Return the [x, y] coordinate for the center point of the cell that contains the specified text.  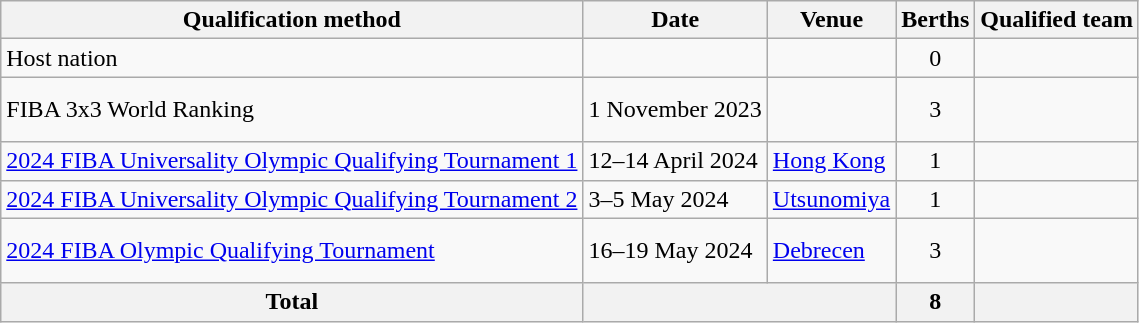
2024 FIBA Universality Olympic Qualifying Tournament 2 [292, 199]
0 [936, 58]
2024 FIBA Universality Olympic Qualifying Tournament 1 [292, 161]
Berths [936, 20]
Host nation [292, 58]
FIBA 3x3 World Ranking [292, 110]
2024 FIBA Olympic Qualifying Tournament [292, 250]
Hong Kong [831, 161]
1 November 2023 [675, 110]
16–19 May 2024 [675, 250]
Venue [831, 20]
Utsunomiya [831, 199]
Qualified team [1057, 20]
Qualification method [292, 20]
Debrecen [831, 250]
3–5 May 2024 [675, 199]
12–14 April 2024 [675, 161]
8 [936, 302]
Total [292, 302]
Date [675, 20]
